From the cell containing the given text, extract its center point as [x, y] coordinate. 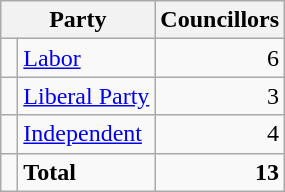
Total [86, 172]
Labor [86, 58]
3 [220, 96]
6 [220, 58]
Party [78, 20]
13 [220, 172]
Independent [86, 134]
Councillors [220, 20]
Liberal Party [86, 96]
4 [220, 134]
